Output the (x, y) coordinate of the center of the cell containing the given text.  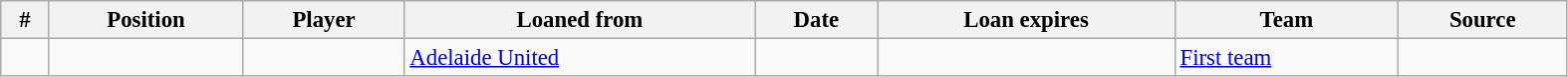
Position (145, 20)
Source (1482, 20)
Loan expires (1026, 20)
# (25, 20)
Player (324, 20)
Team (1286, 20)
Adelaide United (580, 58)
First team (1286, 58)
Loaned from (580, 20)
Date (817, 20)
